Pinpoint the cell where the given text exists, returning its (x, y) midpoint coordinate. 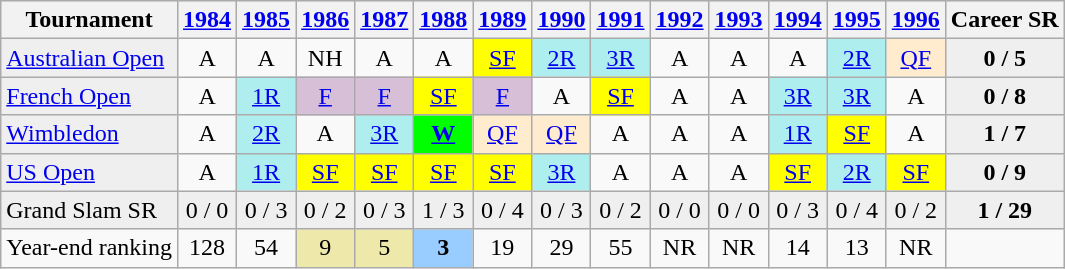
W (444, 134)
13 (856, 248)
1986 (326, 20)
9 (326, 248)
3 (444, 248)
1995 (856, 20)
Australian Open (90, 58)
Career SR (1004, 20)
1989 (502, 20)
54 (266, 248)
Grand Slam SR (90, 210)
1987 (384, 20)
55 (620, 248)
1 / 3 (444, 210)
1993 (738, 20)
1991 (620, 20)
US Open (90, 172)
1 / 7 (1004, 134)
Year-end ranking (90, 248)
14 (798, 248)
1984 (208, 20)
Tournament (90, 20)
0 / 8 (1004, 96)
19 (502, 248)
1990 (562, 20)
0 / 9 (1004, 172)
French Open (90, 96)
128 (208, 248)
1996 (916, 20)
Wimbledon (90, 134)
NH (326, 58)
1994 (798, 20)
29 (562, 248)
1985 (266, 20)
1992 (680, 20)
1 / 29 (1004, 210)
1988 (444, 20)
5 (384, 248)
0 / 5 (1004, 58)
